From the cell containing the given text, extract its center point as (X, Y) coordinate. 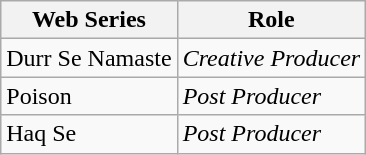
Haq Se (89, 134)
Poison (89, 96)
Durr Se Namaste (89, 58)
Role (272, 20)
Creative Producer (272, 58)
Web Series (89, 20)
